Search for the cell housing the specified text and yield its (x, y) center coordinate. 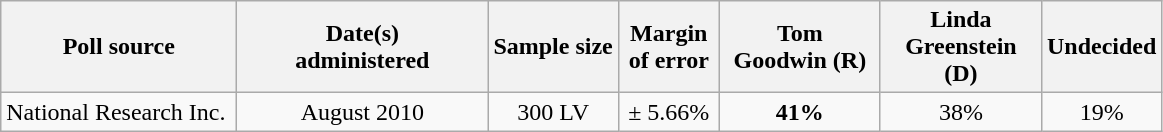
300 LV (553, 112)
August 2010 (362, 112)
Sample size (553, 47)
Margin of error (668, 47)
National Research Inc. (119, 112)
TomGoodwin (R) (800, 47)
LindaGreenstein (D) (960, 47)
Undecided (1101, 47)
38% (960, 112)
41% (800, 112)
± 5.66% (668, 112)
Date(s)administered (362, 47)
19% (1101, 112)
Poll source (119, 47)
